Return (x, y) of the center of cell containing provided text 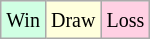
Win (24, 20)
Loss (126, 20)
Draw (72, 20)
